Capture the cell that displays the provided text and extract its [x, y] central coordinate. 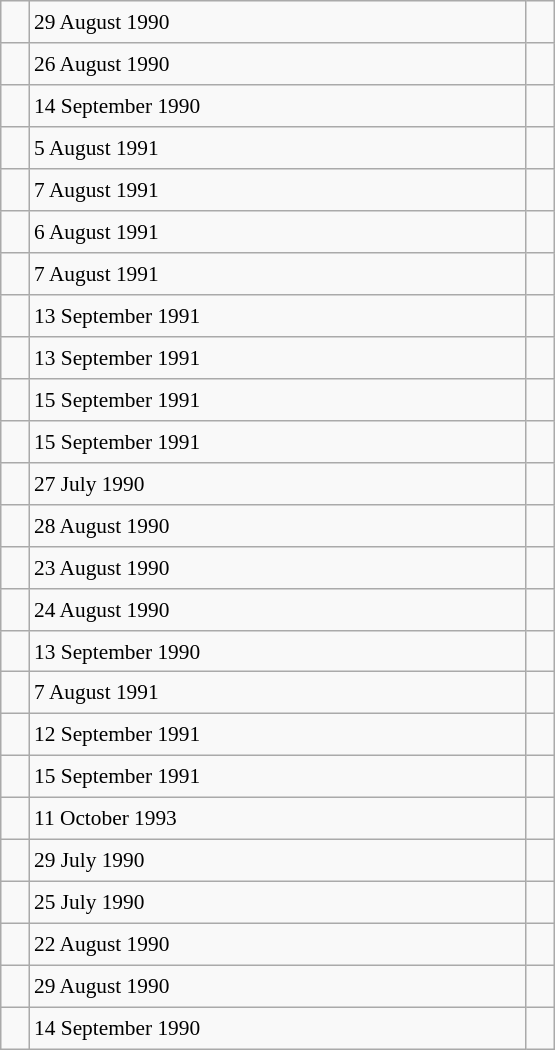
27 July 1990 [278, 483]
28 August 1990 [278, 525]
26 August 1990 [278, 64]
29 July 1990 [278, 861]
6 August 1991 [278, 232]
24 August 1990 [278, 609]
5 August 1991 [278, 148]
25 July 1990 [278, 903]
22 August 1990 [278, 945]
23 August 1990 [278, 567]
12 September 1991 [278, 735]
13 September 1990 [278, 651]
11 October 1993 [278, 819]
